Output the [x, y] coordinate of the center of the cell containing the given text.  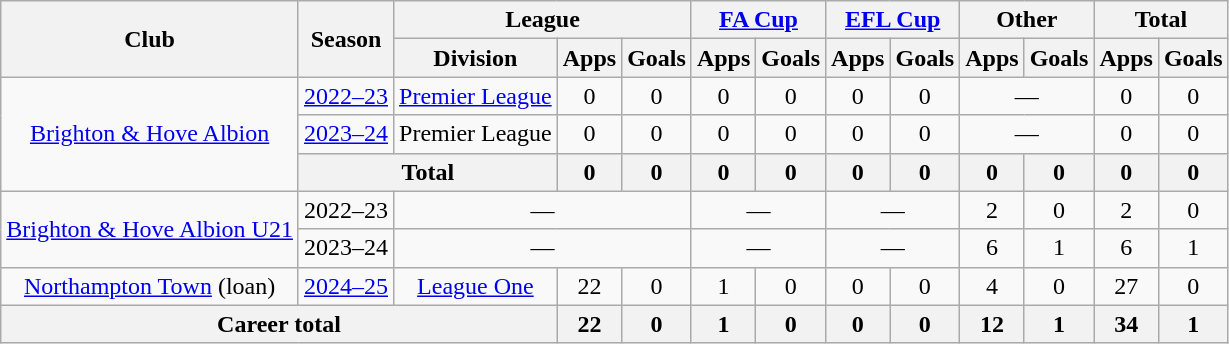
Career total [279, 324]
Club [150, 39]
Northampton Town (loan) [150, 286]
Brighton & Hove Albion U21 [150, 229]
FA Cup [758, 20]
4 [992, 286]
League [543, 20]
League One [476, 286]
Season [346, 39]
Brighton & Hove Albion [150, 134]
2024–25 [346, 286]
12 [992, 324]
27 [1126, 286]
EFL Cup [893, 20]
Division [476, 58]
34 [1126, 324]
Other [1027, 20]
